Scan for the cell matching the given text and deliver its (X, Y) coordinate at center. 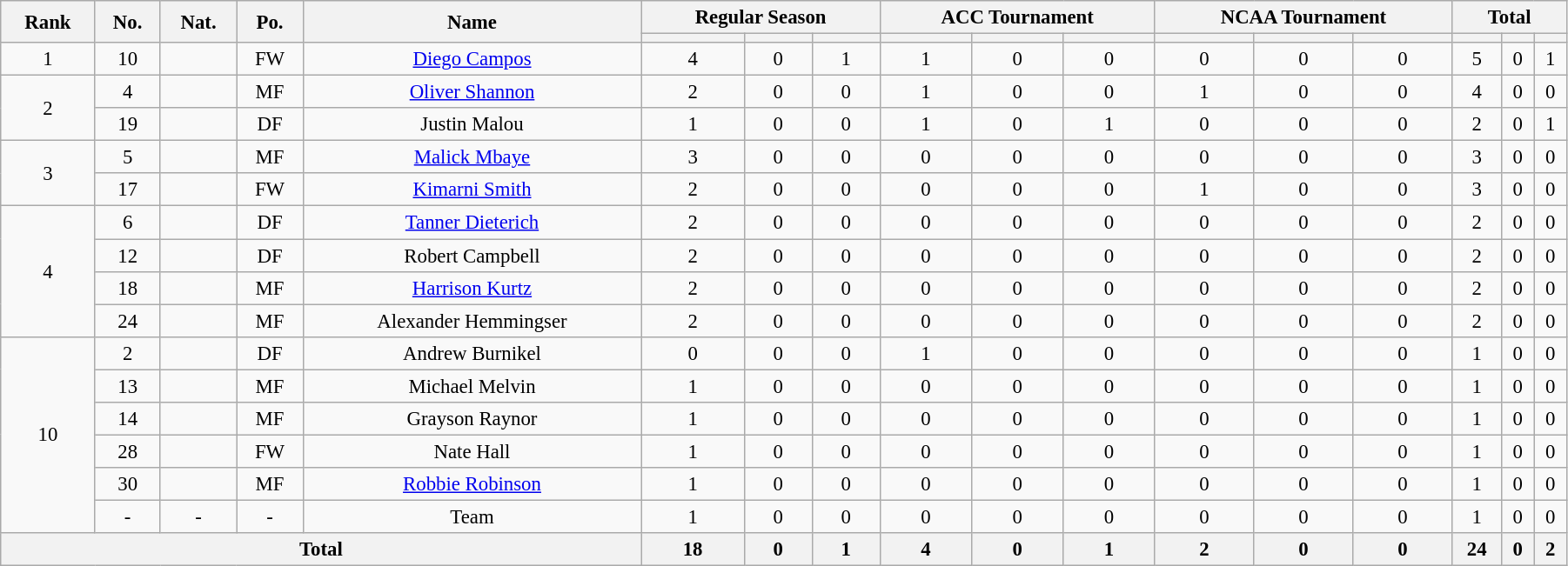
17 (127, 190)
Malick Mbaye (472, 157)
Nat. (198, 22)
Michael Melvin (472, 386)
Name (472, 22)
Nate Hall (472, 451)
Grayson Raynor (472, 419)
Po. (270, 22)
NCAA Tournament (1303, 17)
ACC Tournament (1017, 17)
13 (127, 386)
Tanner Dieterich (472, 223)
Alexander Hemmingser (472, 321)
Rank (48, 22)
12 (127, 256)
28 (127, 451)
Robbie Robinson (472, 484)
Oliver Shannon (472, 92)
Harrison Kurtz (472, 288)
Team (472, 516)
Kimarni Smith (472, 190)
Andrew Burnikel (472, 353)
Diego Campos (472, 59)
Justin Malou (472, 124)
14 (127, 419)
19 (127, 124)
Robert Campbell (472, 256)
Regular Season (761, 17)
6 (127, 223)
30 (127, 484)
No. (127, 22)
